Scan for the cell matching the given text and deliver its [x, y] coordinate at center. 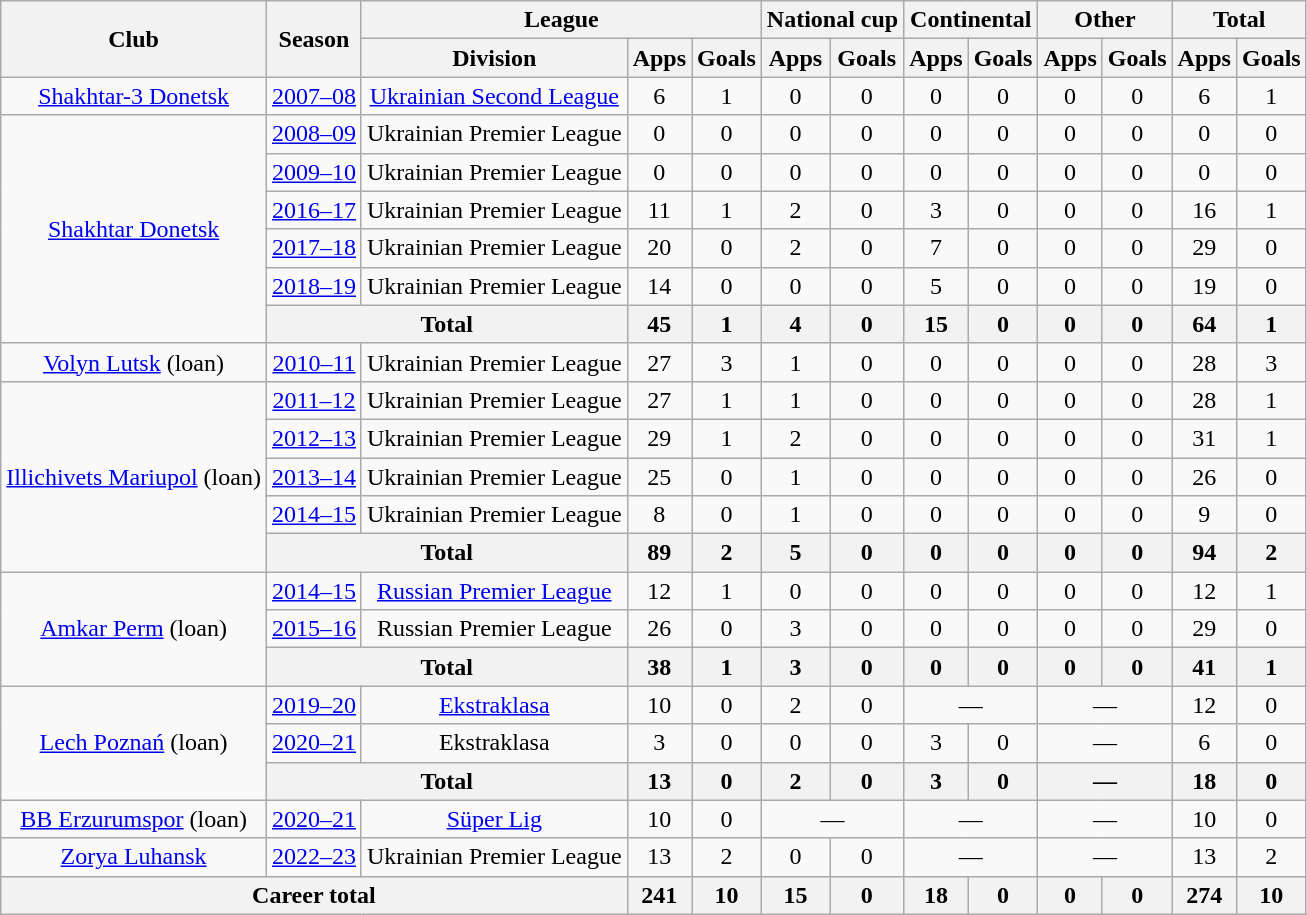
2010–11 [314, 362]
Amkar Perm (loan) [134, 629]
16 [1204, 210]
Shakhtar Donetsk [134, 229]
89 [659, 553]
20 [659, 248]
41 [1204, 667]
Süper Lig [494, 819]
Volyn Lutsk (loan) [134, 362]
2017–18 [314, 248]
274 [1204, 895]
94 [1204, 553]
BB Erzurumspor (loan) [134, 819]
Career total [314, 895]
Other [1105, 20]
Division [494, 58]
Continental [971, 20]
8 [659, 515]
31 [1204, 438]
Lech Poznań (loan) [134, 743]
Zorya Luhansk [134, 857]
9 [1204, 515]
45 [659, 324]
Illichivets Mariupol (loan) [134, 476]
2019–20 [314, 705]
2015–16 [314, 629]
Club [134, 39]
2018–19 [314, 286]
Shakhtar-3 Donetsk [134, 96]
Season [314, 39]
7 [936, 248]
National cup [832, 20]
11 [659, 210]
64 [1204, 324]
2016–17 [314, 210]
2008–09 [314, 134]
4 [795, 324]
Ukrainian Second League [494, 96]
2013–14 [314, 477]
241 [659, 895]
2011–12 [314, 400]
25 [659, 477]
38 [659, 667]
2009–10 [314, 172]
League [561, 20]
2012–13 [314, 438]
2007–08 [314, 96]
19 [1204, 286]
2022–23 [314, 857]
14 [659, 286]
